Search for the cell housing the specified text and yield its (x, y) center coordinate. 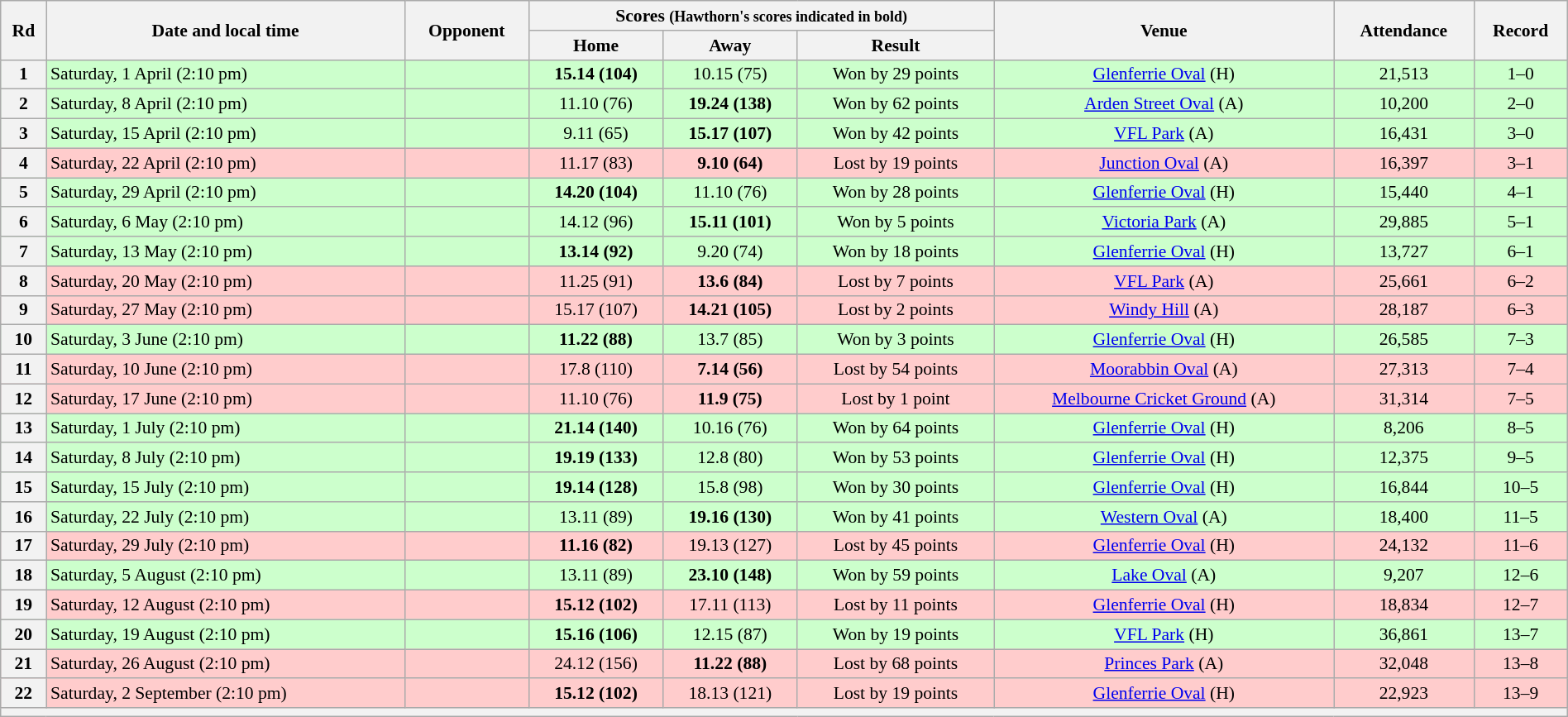
15.16 (106) (595, 634)
20 (23, 634)
12.15 (87) (730, 634)
Saturday, 1 July (2:10 pm) (225, 428)
Melbourne Cricket Ground (A) (1164, 399)
13–8 (1520, 664)
Away (730, 45)
Saturday, 13 May (2:10 pm) (225, 251)
7 (23, 251)
7–5 (1520, 399)
15.8 (98) (730, 487)
Won by 29 points (896, 74)
Venue (1164, 30)
18,400 (1404, 517)
Saturday, 17 June (2:10 pm) (225, 399)
Date and local time (225, 30)
9.20 (74) (730, 251)
13–7 (1520, 634)
26,585 (1404, 340)
Princes Park (A) (1164, 664)
11.16 (82) (595, 546)
11 (23, 370)
14 (23, 458)
Saturday, 10 June (2:10 pm) (225, 370)
Won by 59 points (896, 576)
19 (23, 605)
7.14 (56) (730, 370)
11–5 (1520, 517)
Record (1520, 30)
5 (23, 193)
Saturday, 22 July (2:10 pm) (225, 517)
22 (23, 694)
29,885 (1404, 222)
17.8 (110) (595, 370)
19.13 (127) (730, 546)
2–0 (1520, 104)
9 (23, 310)
14.21 (105) (730, 310)
Won by 41 points (896, 517)
Victoria Park (A) (1164, 222)
28,187 (1404, 310)
18 (23, 576)
Lost by 2 points (896, 310)
12–7 (1520, 605)
Home (595, 45)
13,727 (1404, 251)
7–4 (1520, 370)
8,206 (1404, 428)
6–3 (1520, 310)
12.8 (80) (730, 458)
Lost by 54 points (896, 370)
Won by 3 points (896, 340)
11.9 (75) (730, 399)
16,431 (1404, 134)
6 (23, 222)
Lost by 7 points (896, 281)
11–6 (1520, 546)
3 (23, 134)
Arden Street Oval (A) (1164, 104)
16 (23, 517)
Saturday, 26 August (2:10 pm) (225, 664)
27,313 (1404, 370)
Won by 64 points (896, 428)
21 (23, 664)
Saturday, 29 July (2:10 pm) (225, 546)
Saturday, 29 April (2:10 pm) (225, 193)
15.14 (104) (595, 74)
25,661 (1404, 281)
5–1 (1520, 222)
15.11 (101) (730, 222)
Result (896, 45)
14.12 (96) (595, 222)
16,397 (1404, 163)
7–3 (1520, 340)
13 (23, 428)
13–9 (1520, 694)
21.14 (140) (595, 428)
17 (23, 546)
31,314 (1404, 399)
Western Oval (A) (1164, 517)
Saturday, 20 May (2:10 pm) (225, 281)
Saturday, 6 May (2:10 pm) (225, 222)
18.13 (121) (730, 694)
19.24 (138) (730, 104)
Lost by 68 points (896, 664)
1 (23, 74)
22,923 (1404, 694)
9.11 (65) (595, 134)
8–5 (1520, 428)
14.20 (104) (595, 193)
Junction Oval (A) (1164, 163)
15 (23, 487)
6–1 (1520, 251)
Saturday, 19 August (2:10 pm) (225, 634)
10,200 (1404, 104)
Opponent (466, 30)
Won by 5 points (896, 222)
32,048 (1404, 664)
12 (23, 399)
13.7 (85) (730, 340)
13.6 (84) (730, 281)
11.25 (91) (595, 281)
Lost by 45 points (896, 546)
Won by 30 points (896, 487)
36,861 (1404, 634)
11.17 (83) (595, 163)
9,207 (1404, 576)
19.19 (133) (595, 458)
Saturday, 12 August (2:10 pm) (225, 605)
21,513 (1404, 74)
Saturday, 8 April (2:10 pm) (225, 104)
Saturday, 15 July (2:10 pm) (225, 487)
Won by 42 points (896, 134)
Lost by 11 points (896, 605)
10.16 (76) (730, 428)
Lake Oval (A) (1164, 576)
10 (23, 340)
10–5 (1520, 487)
6–2 (1520, 281)
16,844 (1404, 487)
Saturday, 22 April (2:10 pm) (225, 163)
Saturday, 2 September (2:10 pm) (225, 694)
4 (23, 163)
Saturday, 8 July (2:10 pm) (225, 458)
13.14 (92) (595, 251)
24.12 (156) (595, 664)
VFL Park (H) (1164, 634)
Attendance (1404, 30)
1–0 (1520, 74)
Won by 62 points (896, 104)
Lost by 1 point (896, 399)
19.16 (130) (730, 517)
18,834 (1404, 605)
9–5 (1520, 458)
24,132 (1404, 546)
10.15 (75) (730, 74)
3–1 (1520, 163)
Won by 19 points (896, 634)
17.11 (113) (730, 605)
Scores (Hawthorn's scores indicated in bold) (761, 16)
Won by 53 points (896, 458)
12,375 (1404, 458)
4–1 (1520, 193)
Rd (23, 30)
23.10 (148) (730, 576)
8 (23, 281)
3–0 (1520, 134)
9.10 (64) (730, 163)
12–6 (1520, 576)
Moorabbin Oval (A) (1164, 370)
15,440 (1404, 193)
Won by 18 points (896, 251)
Saturday, 15 April (2:10 pm) (225, 134)
Saturday, 5 August (2:10 pm) (225, 576)
Windy Hill (A) (1164, 310)
Saturday, 1 April (2:10 pm) (225, 74)
Won by 28 points (896, 193)
Saturday, 27 May (2:10 pm) (225, 310)
Saturday, 3 June (2:10 pm) (225, 340)
2 (23, 104)
19.14 (128) (595, 487)
